Pinpoint the cell where the given text exists, returning its (X, Y) midpoint coordinate. 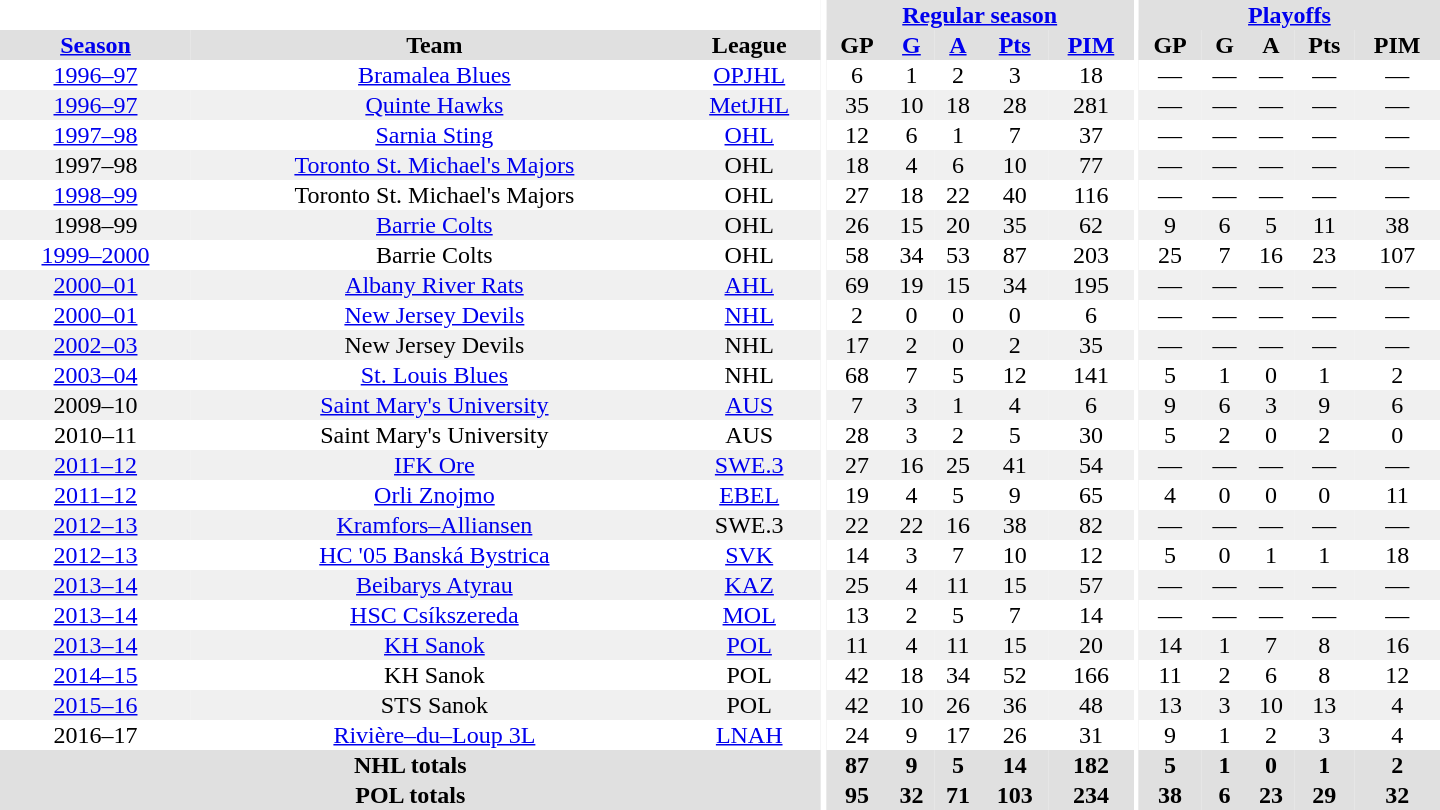
24 (857, 735)
77 (1090, 165)
281 (1090, 105)
203 (1090, 255)
141 (1090, 375)
57 (1090, 585)
OPJHL (750, 75)
58 (857, 255)
Bramalea Blues (434, 75)
29 (1324, 795)
2010–11 (96, 435)
48 (1090, 705)
2002–03 (96, 345)
36 (1014, 705)
40 (1014, 195)
EBEL (750, 495)
107 (1397, 255)
41 (1014, 465)
Regular season (980, 15)
234 (1090, 795)
182 (1090, 765)
Rivière–du–Loup 3L (434, 735)
HC '05 Banská Bystrica (434, 555)
NHL totals (410, 765)
1999–2000 (96, 255)
2009–10 (96, 405)
KAZ (750, 585)
SVK (750, 555)
St. Louis Blues (434, 375)
69 (857, 285)
2014–15 (96, 675)
Orli Znojmo (434, 495)
62 (1090, 225)
AHL (750, 285)
82 (1090, 525)
Season (96, 45)
HSC Csíkszereda (434, 615)
STS Sanok (434, 705)
95 (857, 795)
POL totals (410, 795)
2003–04 (96, 375)
71 (958, 795)
Team (434, 45)
166 (1090, 675)
37 (1090, 135)
116 (1090, 195)
Quinte Hawks (434, 105)
Kramfors–Alliansen (434, 525)
MOL (750, 615)
53 (958, 255)
LNAH (750, 735)
30 (1090, 435)
Albany River Rats (434, 285)
MetJHL (750, 105)
Playoffs (1290, 15)
52 (1014, 675)
2016–17 (96, 735)
195 (1090, 285)
65 (1090, 495)
103 (1014, 795)
Sarnia Sting (434, 135)
League (750, 45)
54 (1090, 465)
2015–16 (96, 705)
31 (1090, 735)
68 (857, 375)
Beibarys Atyrau (434, 585)
IFK Ore (434, 465)
